Pinpoint the cell where the given text exists, returning its [x, y] midpoint coordinate. 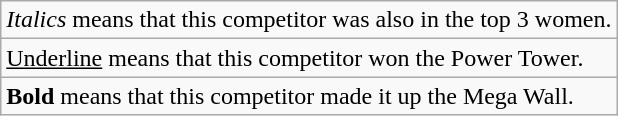
Italics means that this competitor was also in the top 3 women. [309, 20]
Underline means that this competitor won the Power Tower. [309, 58]
Bold means that this competitor made it up the Mega Wall. [309, 96]
